Pinpoint the cell where the given text exists, returning its (x, y) midpoint coordinate. 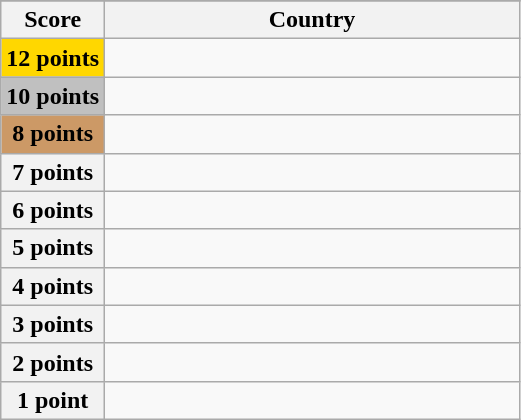
Country (312, 20)
Score (53, 20)
5 points (53, 248)
2 points (53, 362)
3 points (53, 324)
8 points (53, 134)
12 points (53, 58)
4 points (53, 286)
7 points (53, 172)
6 points (53, 210)
10 points (53, 96)
1 point (53, 400)
